Search for the cell housing the specified text and yield its (x, y) center coordinate. 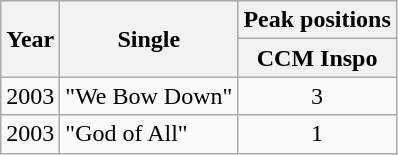
1 (317, 134)
Year (30, 39)
3 (317, 96)
"God of All" (149, 134)
Peak positions (317, 20)
Single (149, 39)
CCM Inspo (317, 58)
"We Bow Down" (149, 96)
